Pinpoint the cell where the given text exists, returning its (x, y) midpoint coordinate. 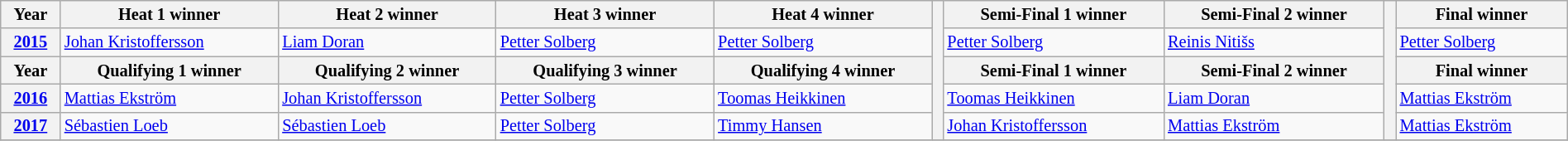
Timmy Hansen (822, 126)
Heat 3 winner (605, 14)
2015 (31, 42)
2016 (31, 98)
Qualifying 1 winner (169, 70)
Heat 2 winner (387, 14)
Qualifying 2 winner (387, 70)
Qualifying 3 winner (605, 70)
Heat 4 winner (822, 14)
Reinis Nitišs (1274, 42)
Heat 1 winner (169, 14)
2017 (31, 126)
Qualifying 4 winner (822, 70)
